Determine the (x, y) coordinate at the center of the cell enclosing the given text.  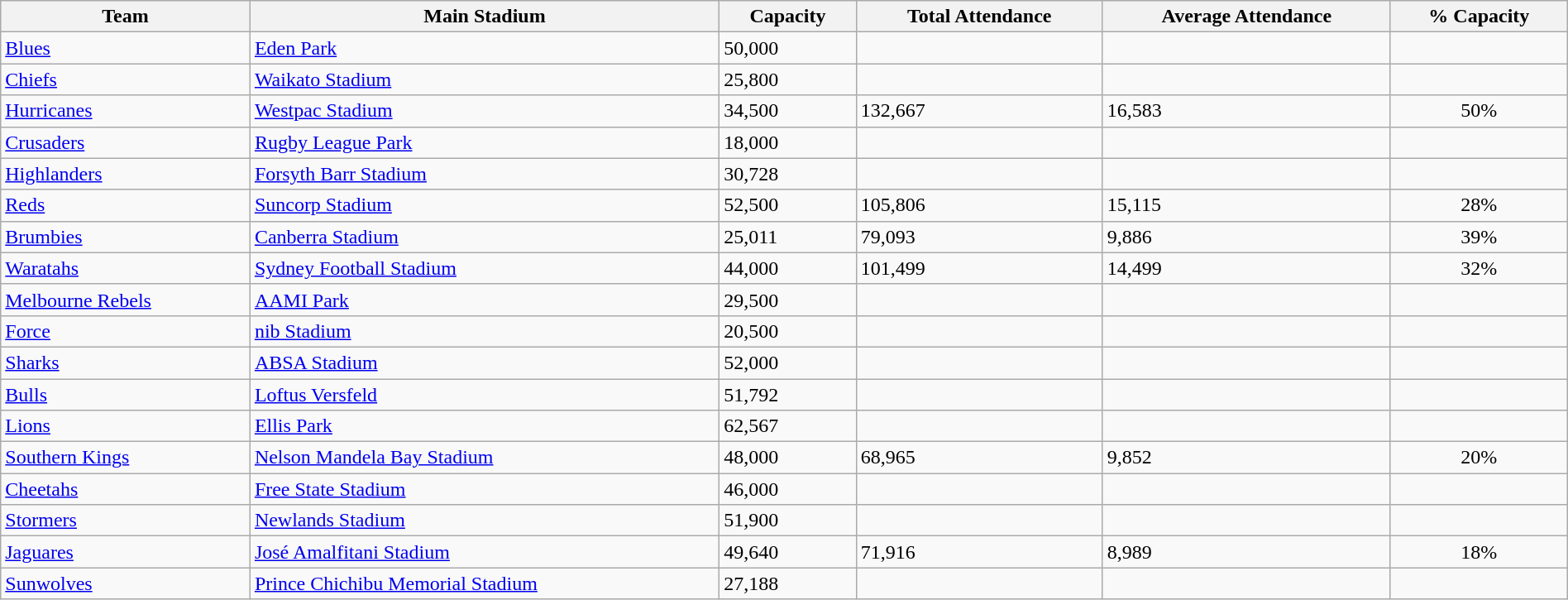
Free State Stadium (485, 489)
39% (1479, 237)
Waratahs (126, 268)
Melbourne Rebels (126, 300)
Prince Chichibu Memorial Stadium (485, 583)
Loftus Versfeld (485, 395)
16,583 (1246, 111)
20,500 (788, 331)
50% (1479, 111)
Jaguares (126, 552)
18,000 (788, 142)
132,667 (979, 111)
Forsyth Barr Stadium (485, 174)
48,000 (788, 458)
79,093 (979, 237)
Capacity (788, 17)
Bulls (126, 395)
Sharks (126, 362)
Nelson Mandela Bay Stadium (485, 458)
44,000 (788, 268)
Average Attendance (1246, 17)
34,500 (788, 111)
50,000 (788, 48)
25,800 (788, 79)
Hurricanes (126, 111)
14,499 (1246, 268)
9,852 (1246, 458)
AAMI Park (485, 300)
9,886 (1246, 237)
Highlanders (126, 174)
52,500 (788, 205)
Waikato Stadium (485, 79)
Reds (126, 205)
ABSA Stadium (485, 362)
Sydney Football Stadium (485, 268)
Force (126, 331)
Eden Park (485, 48)
25,011 (788, 237)
8,989 (1246, 552)
Total Attendance (979, 17)
Ellis Park (485, 426)
% Capacity (1479, 17)
27,188 (788, 583)
18% (1479, 552)
Rugby League Park (485, 142)
Newlands Stadium (485, 521)
Southern Kings (126, 458)
Cheetahs (126, 489)
71,916 (979, 552)
Lions (126, 426)
51,900 (788, 521)
Sunwolves (126, 583)
Crusaders (126, 142)
nib Stadium (485, 331)
62,567 (788, 426)
José Amalfitani Stadium (485, 552)
46,000 (788, 489)
49,640 (788, 552)
68,965 (979, 458)
Suncorp Stadium (485, 205)
Blues (126, 48)
20% (1479, 458)
29,500 (788, 300)
105,806 (979, 205)
Team (126, 17)
Westpac Stadium (485, 111)
101,499 (979, 268)
28% (1479, 205)
15,115 (1246, 205)
32% (1479, 268)
30,728 (788, 174)
Main Stadium (485, 17)
Stormers (126, 521)
Canberra Stadium (485, 237)
Chiefs (126, 79)
51,792 (788, 395)
Brumbies (126, 237)
52,000 (788, 362)
